Search for the cell housing the specified text and yield its [X, Y] center coordinate. 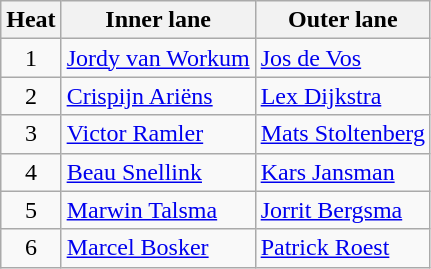
5 [31, 210]
Mats Stoltenberg [342, 134]
Heat [31, 20]
1 [31, 58]
3 [31, 134]
Outer lane [342, 20]
Jordy van Workum [158, 58]
4 [31, 172]
2 [31, 96]
Lex Dijkstra [342, 96]
6 [31, 248]
Inner lane [158, 20]
Marcel Bosker [158, 248]
Jorrit Bergsma [342, 210]
Crispijn Ariëns [158, 96]
Victor Ramler [158, 134]
Kars Jansman [342, 172]
Patrick Roest [342, 248]
Jos de Vos [342, 58]
Marwin Talsma [158, 210]
Beau Snellink [158, 172]
